Output the [X, Y] coordinate of the center of the cell containing the given text.  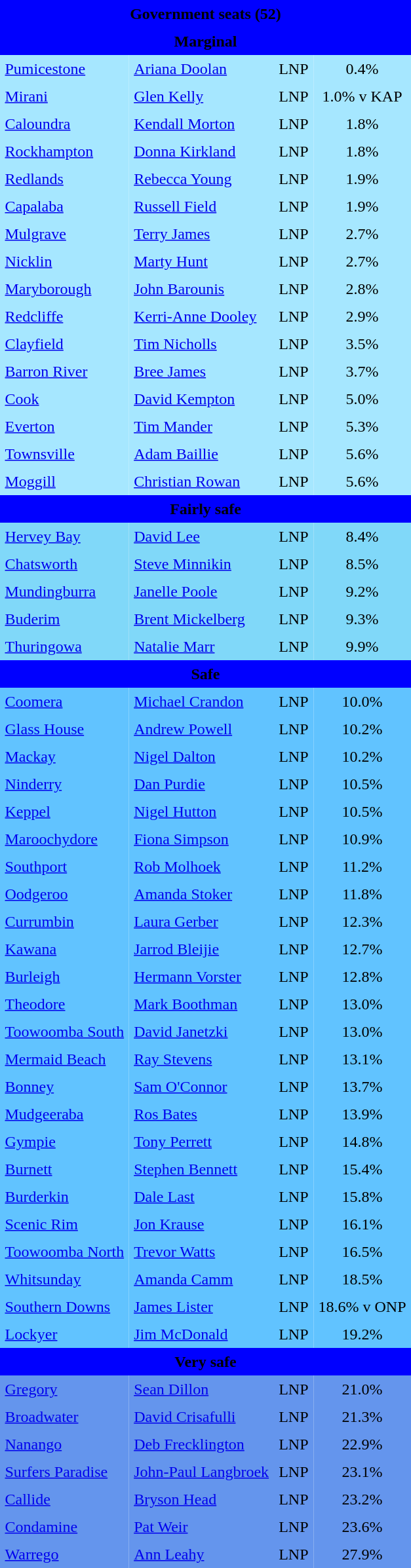
Amanda Stoker [202, 895]
23.1% [362, 1472]
Christian Rowan [202, 482]
Rebecca Young [202, 179]
Mark Boothman [202, 1005]
David Kempton [202, 400]
Clayfield [64, 345]
5.3% [362, 427]
Marginal [206, 42]
Kawana [64, 950]
Rockhampton [64, 152]
Russell Field [202, 207]
Toowoomba South [64, 1032]
Ros Bates [202, 1115]
12.7% [362, 950]
Hermann Vorster [202, 977]
23.6% [362, 1527]
Deb Frecklington [202, 1445]
2.9% [362, 317]
Kendall Morton [202, 124]
Mudgeeraba [64, 1115]
Everton [64, 427]
Capalaba [64, 207]
Adam Baillie [202, 455]
Trevor Watts [202, 1252]
1.0% v KAP [362, 97]
Toowoomba North [64, 1252]
Callide [64, 1500]
Glen Kelly [202, 97]
2.8% [362, 289]
21.3% [362, 1417]
David Janetzki [202, 1032]
Maroochydore [64, 840]
Mirani [64, 97]
Kerri-Anne Dooley [202, 317]
David Crisafulli [202, 1417]
Amanda Camm [202, 1280]
Terry James [202, 234]
Theodore [64, 1005]
David Lee [202, 537]
Lockyer [64, 1335]
Gregory [64, 1390]
15.4% [362, 1170]
Mundingburra [64, 592]
Rob Molhoek [202, 867]
Oodgeroo [64, 895]
Fairly safe [206, 510]
22.9% [362, 1445]
Steve Minnikin [202, 565]
18.6% v ONP [362, 1307]
Hervey Bay [64, 537]
5.0% [362, 400]
Stephen Bennett [202, 1170]
Southern Downs [64, 1307]
Ninderry [64, 785]
Currumbin [64, 922]
Bonney [64, 1087]
Mackay [64, 757]
16.1% [362, 1225]
Pumicestone [64, 69]
Bryson Head [202, 1500]
Burnett [64, 1170]
Michael Crandon [202, 702]
Burderkin [64, 1197]
3.7% [362, 372]
John Barounis [202, 289]
Southport [64, 867]
9.2% [362, 592]
Sean Dillon [202, 1390]
18.5% [362, 1280]
Broadwater [64, 1417]
Nanango [64, 1445]
8.4% [362, 537]
Mermaid Beach [64, 1060]
Nigel Hutton [202, 812]
Andrew Powell [202, 730]
Redlands [64, 179]
Cook [64, 400]
Thuringowa [64, 647]
Condamine [64, 1527]
Jarrod Bleijie [202, 950]
Janelle Poole [202, 592]
Sam O'Connor [202, 1087]
Tim Mander [202, 427]
12.3% [362, 922]
15.8% [362, 1197]
Pat Weir [202, 1527]
Caloundra [64, 124]
19.2% [362, 1335]
Government seats (52) [206, 14]
8.5% [362, 565]
11.2% [362, 867]
Ray Stevens [202, 1060]
Barron River [64, 372]
23.2% [362, 1500]
Burleigh [64, 977]
Townsville [64, 455]
Nigel Dalton [202, 757]
Gympie [64, 1142]
Fiona Simpson [202, 840]
Ariana Doolan [202, 69]
21.0% [362, 1390]
9.9% [362, 647]
Donna Kirkland [202, 152]
John-Paul Langbroek [202, 1472]
Chatsworth [64, 565]
16.5% [362, 1252]
3.5% [362, 345]
10.9% [362, 840]
Surfers Paradise [64, 1472]
Maryborough [64, 289]
Safe [206, 675]
Very safe [206, 1362]
Mulgrave [64, 234]
Dan Purdie [202, 785]
13.7% [362, 1087]
Nicklin [64, 262]
12.8% [362, 977]
Glass House [64, 730]
13.1% [362, 1060]
Jim McDonald [202, 1335]
Scenic Rim [64, 1225]
Dale Last [202, 1197]
Bree James [202, 372]
14.8% [362, 1142]
Marty Hunt [202, 262]
10.0% [362, 702]
Laura Gerber [202, 922]
Keppel [64, 812]
Tony Perrett [202, 1142]
Moggill [64, 482]
Natalie Marr [202, 647]
13.9% [362, 1115]
Redcliffe [64, 317]
0.4% [362, 69]
Brent Mickelberg [202, 620]
Tim Nicholls [202, 345]
James Lister [202, 1307]
Coomera [64, 702]
11.8% [362, 895]
Whitsunday [64, 1280]
9.3% [362, 620]
Buderim [64, 620]
Jon Krause [202, 1225]
